Identify which cell holds the provided text, then report its (X, Y) central coordinate. 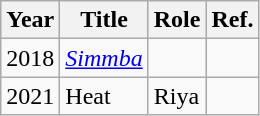
Heat (104, 96)
2018 (30, 58)
Year (30, 20)
Simmba (104, 58)
Title (104, 20)
Riya (177, 96)
2021 (30, 96)
Ref. (232, 20)
Role (177, 20)
